Extract the (X, Y) coordinate from the center of the cell holding the provided text.  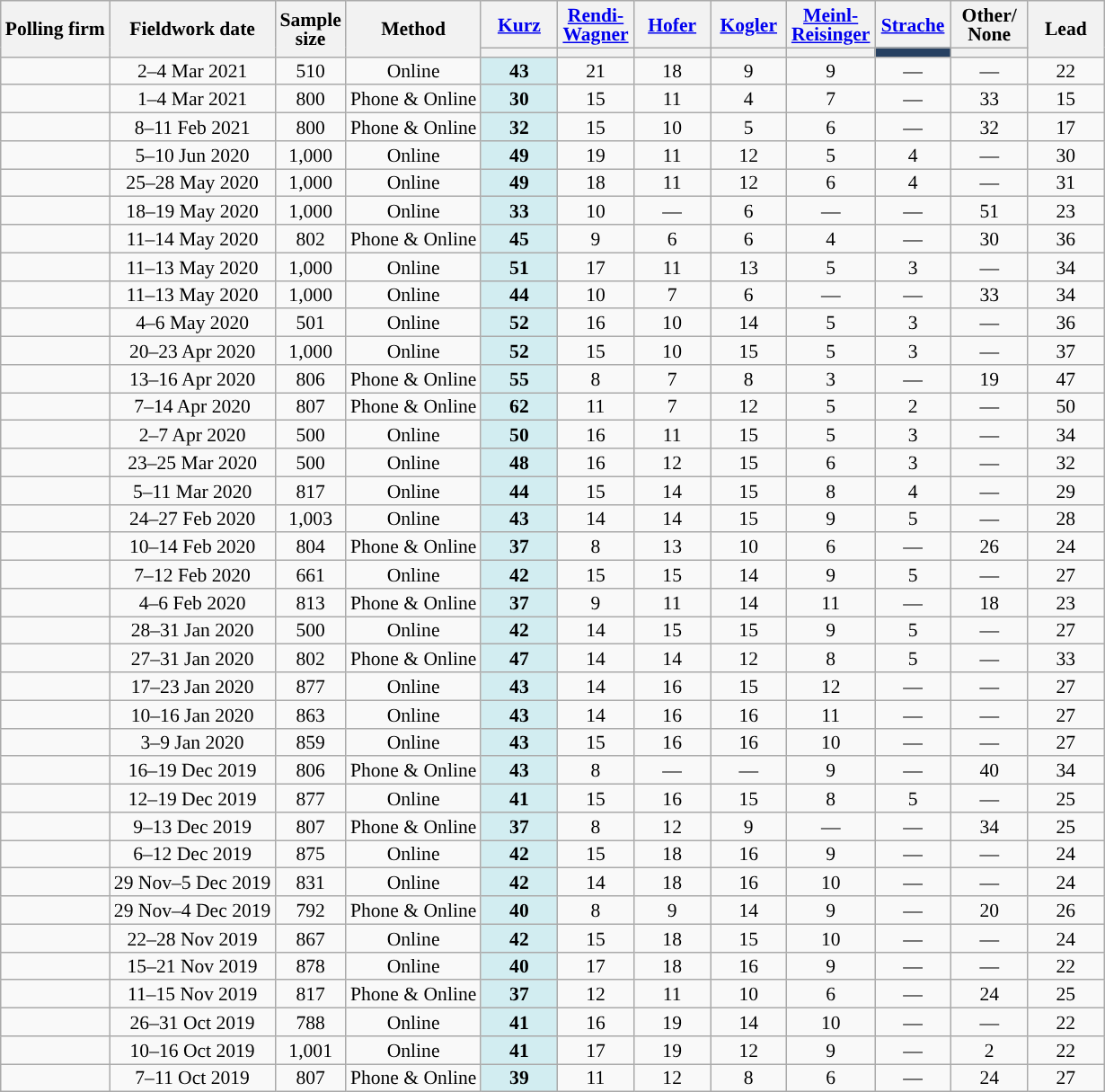
48 (519, 462)
10–14 Feb 2020 (192, 546)
792 (310, 910)
1–4 Mar 2021 (192, 99)
7–12 Feb 2020 (192, 575)
16–19 Dec 2019 (192, 771)
20–23 Apr 2020 (192, 351)
10–16 Jan 2020 (192, 714)
Lead (1065, 29)
1,003 (310, 518)
Samplesize (310, 29)
3–9 Jan 2020 (192, 742)
29 (1065, 491)
27–31 Jan 2020 (192, 658)
863 (310, 714)
501 (310, 324)
11–15 Nov 2019 (192, 994)
10–16 Oct 2019 (192, 1050)
Other/None (990, 24)
55 (519, 379)
2–7 Apr 2020 (192, 435)
788 (310, 1023)
12–19 Dec 2019 (192, 798)
5–10 Jun 2020 (192, 155)
510 (310, 70)
28–31 Jan 2020 (192, 631)
804 (310, 546)
1,001 (310, 1050)
Method (413, 29)
Strache (913, 24)
29 Nov–5 Dec 2019 (192, 883)
26–31 Oct 2019 (192, 1023)
28 (1065, 518)
8–11 Feb 2021 (192, 128)
20 (990, 910)
Kogler (749, 24)
6–12 Dec 2019 (192, 854)
13–16 Apr 2020 (192, 379)
45 (519, 239)
Fieldwork date (192, 29)
Kurz (519, 24)
7–14 Apr 2020 (192, 406)
23–25 Mar 2020 (192, 462)
2–4 Mar 2021 (192, 70)
Rendi-Wagner (595, 24)
813 (310, 602)
Meinl-Reisinger (831, 24)
875 (310, 854)
31 (1065, 183)
5–11 Mar 2020 (192, 491)
Polling firm (56, 29)
22–28 Nov 2019 (192, 938)
29 Nov–4 Dec 2019 (192, 910)
Hofer (672, 24)
9–13 Dec 2019 (192, 827)
867 (310, 938)
831 (310, 883)
62 (519, 406)
661 (310, 575)
25–28 May 2020 (192, 183)
859 (310, 742)
4–6 May 2020 (192, 324)
39 (519, 1079)
17–23 Jan 2020 (192, 687)
21 (595, 70)
4–6 Feb 2020 (192, 602)
7–11 Oct 2019 (192, 1079)
878 (310, 965)
15–21 Nov 2019 (192, 965)
18–19 May 2020 (192, 210)
11–14 May 2020 (192, 239)
24–27 Feb 2020 (192, 518)
